Identify which cell holds the provided text, then report its [X, Y] central coordinate. 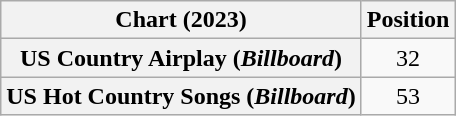
32 [408, 58]
US Country Airplay (Billboard) [181, 58]
US Hot Country Songs (Billboard) [181, 96]
Position [408, 20]
Chart (2023) [181, 20]
53 [408, 96]
